Locate the cell with the specified text and output its (X, Y) center coordinate. 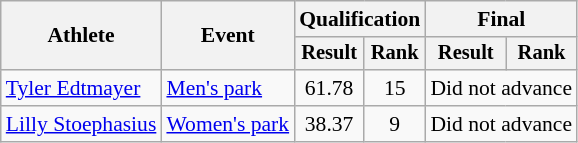
Qualification (360, 19)
Women's park (228, 124)
61.78 (329, 88)
15 (394, 88)
9 (394, 124)
Final (501, 19)
Tyler Edtmayer (82, 88)
Athlete (82, 36)
38.37 (329, 124)
Event (228, 36)
Lilly Stoephasius (82, 124)
Men's park (228, 88)
